Return (x, y) of the center of cell containing provided text 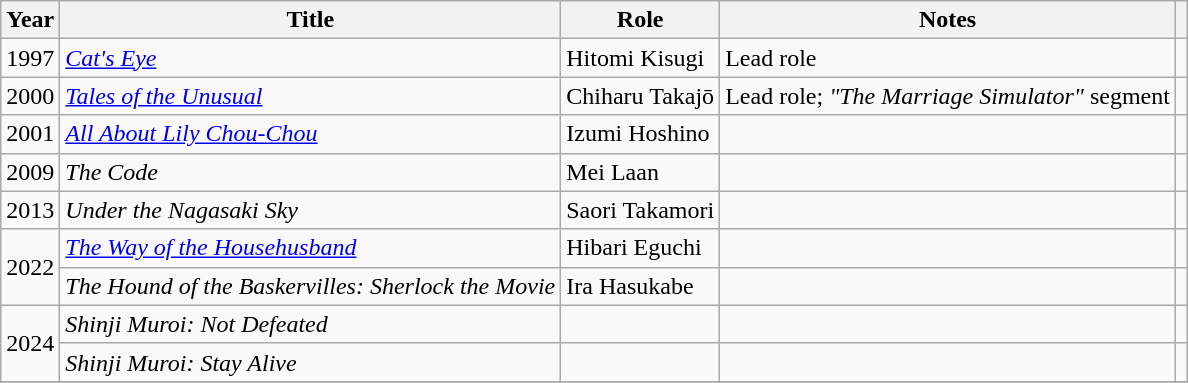
Saori Takamori (640, 210)
Tales of the Unusual (310, 96)
The Hound of the Baskervilles: Sherlock the Movie (310, 286)
Lead role (948, 58)
Role (640, 20)
Lead role; "The Marriage Simulator" segment (948, 96)
The Way of the Househusband (310, 248)
Under the Nagasaki Sky (310, 210)
The Code (310, 172)
Hitomi Kisugi (640, 58)
Mei Laan (640, 172)
Year (30, 20)
2013 (30, 210)
Hibari Eguchi (640, 248)
2009 (30, 172)
Notes (948, 20)
2022 (30, 267)
Chiharu Takajō (640, 96)
Cat's Eye (310, 58)
Shinji Muroi: Stay Alive (310, 362)
Shinji Muroi: Not Defeated (310, 324)
All About Lily Chou-Chou (310, 134)
Izumi Hoshino (640, 134)
2000 (30, 96)
Title (310, 20)
2001 (30, 134)
Ira Hasukabe (640, 286)
2024 (30, 343)
1997 (30, 58)
